Search for the cell housing the specified text and yield its (X, Y) center coordinate. 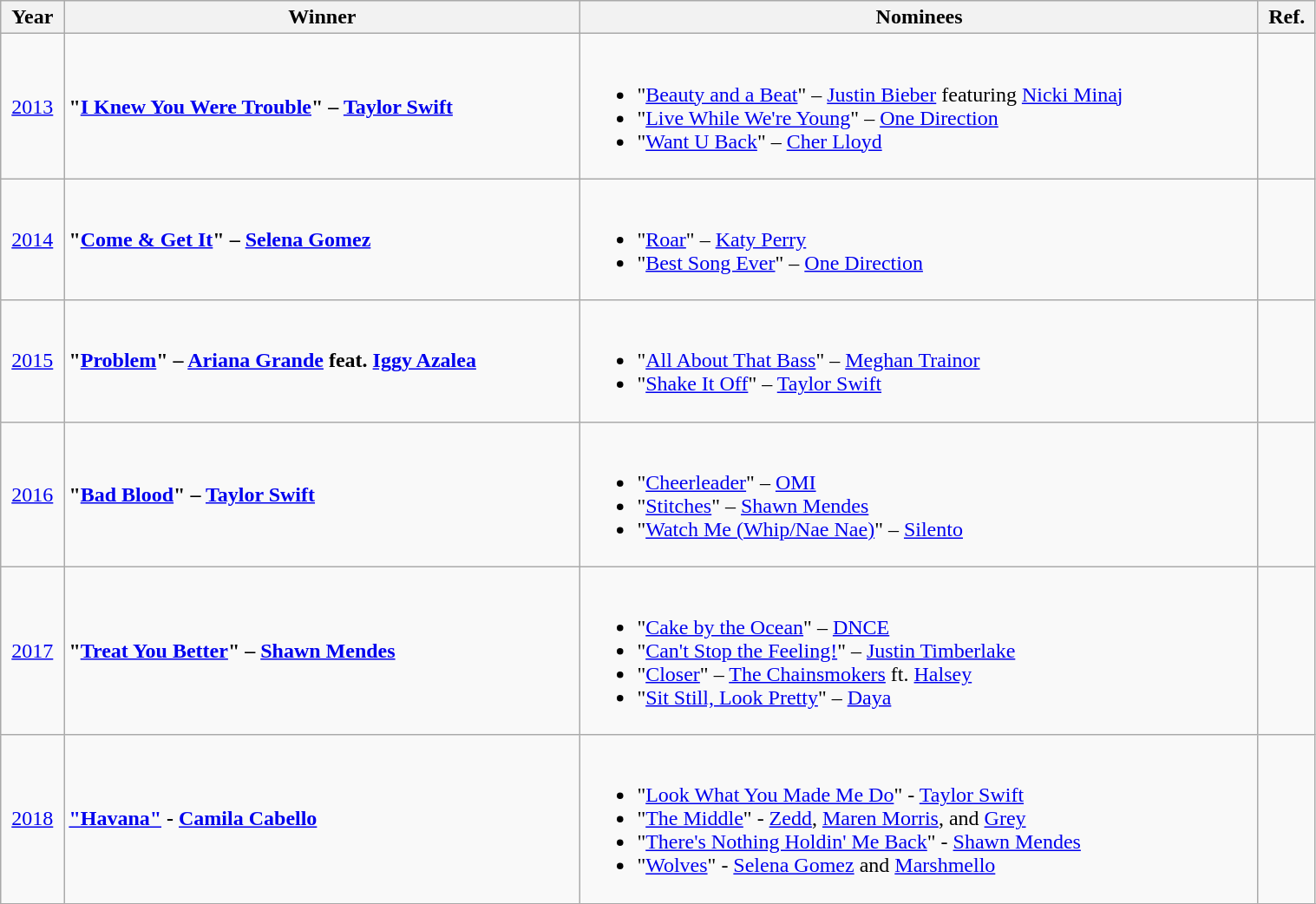
2017 (33, 651)
2018 (33, 819)
2016 (33, 495)
2013 (33, 106)
"Problem" – Ariana Grande feat. Iggy Azalea (323, 361)
2015 (33, 361)
"Cheerleader" – OMI"Stitches" – Shawn Mendes"Watch Me (Whip/Nae Nae)" – Silento (920, 495)
"Roar" – Katy Perry"Best Song Ever" – One Direction (920, 239)
2014 (33, 239)
Year (33, 17)
"Havana" - Camila Cabello (323, 819)
"Come & Get It" – Selena Gomez (323, 239)
"All About That Bass" – Meghan Trainor"Shake It Off" – Taylor Swift (920, 361)
"Treat You Better" – Shawn Mendes (323, 651)
"I Knew You Were Trouble" – Taylor Swift (323, 106)
Winner (323, 17)
Nominees (920, 17)
"Cake by the Ocean" – DNCE"Can't Stop the Feeling!" – Justin Timberlake"Closer" – The Chainsmokers ft. Halsey"Sit Still, Look Pretty" – Daya (920, 651)
Ref. (1287, 17)
"Bad Blood" – Taylor Swift (323, 495)
"Beauty and a Beat" – Justin Bieber featuring Nicki Minaj"Live While We're Young" – One Direction"Want U Back" – Cher Lloyd (920, 106)
